Extract the [X, Y] coordinate from the center of the cell holding the provided text.  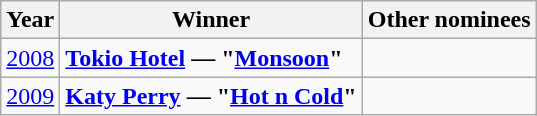
Tokio Hotel — "Monsoon" [211, 58]
Winner [211, 20]
2008 [30, 58]
2009 [30, 96]
Katy Perry — "Hot n Cold" [211, 96]
Year [30, 20]
Other nominees [449, 20]
